Detect which cell encompasses the target text, then output its [x, y] center coordinate. 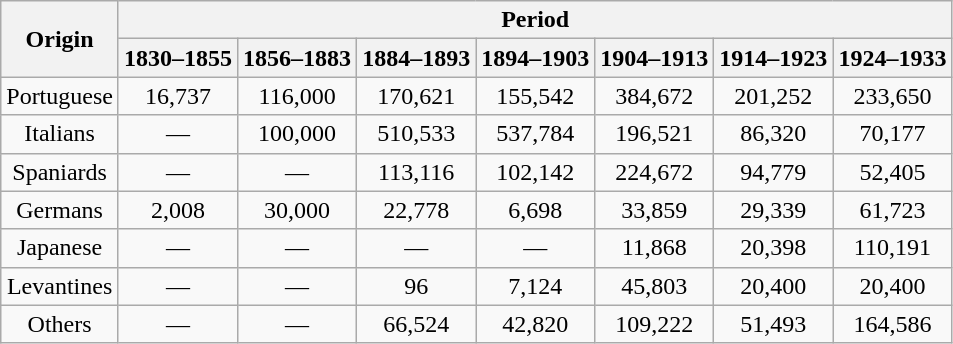
Levantines [60, 286]
2,008 [178, 210]
201,252 [774, 96]
1914–1923 [774, 58]
1924–1933 [892, 58]
Germans [60, 210]
110,191 [892, 248]
Others [60, 324]
1894–1903 [536, 58]
70,177 [892, 134]
29,339 [774, 210]
45,803 [654, 286]
20,398 [774, 248]
170,621 [416, 96]
6,698 [536, 210]
1884–1893 [416, 58]
11,868 [654, 248]
510,533 [416, 134]
Japanese [60, 248]
51,493 [774, 324]
96 [416, 286]
66,524 [416, 324]
61,723 [892, 210]
1904–1913 [654, 58]
537,784 [536, 134]
7,124 [536, 286]
86,320 [774, 134]
52,405 [892, 172]
384,672 [654, 96]
102,142 [536, 172]
1830–1855 [178, 58]
Spaniards [60, 172]
164,586 [892, 324]
Italians [60, 134]
Period [534, 20]
33,859 [654, 210]
233,650 [892, 96]
42,820 [536, 324]
Portuguese [60, 96]
109,222 [654, 324]
16,737 [178, 96]
30,000 [298, 210]
22,778 [416, 210]
Origin [60, 39]
113,116 [416, 172]
155,542 [536, 96]
94,779 [774, 172]
224,672 [654, 172]
196,521 [654, 134]
100,000 [298, 134]
116,000 [298, 96]
1856–1883 [298, 58]
